Identify which cell holds the provided text, then report its [X, Y] central coordinate. 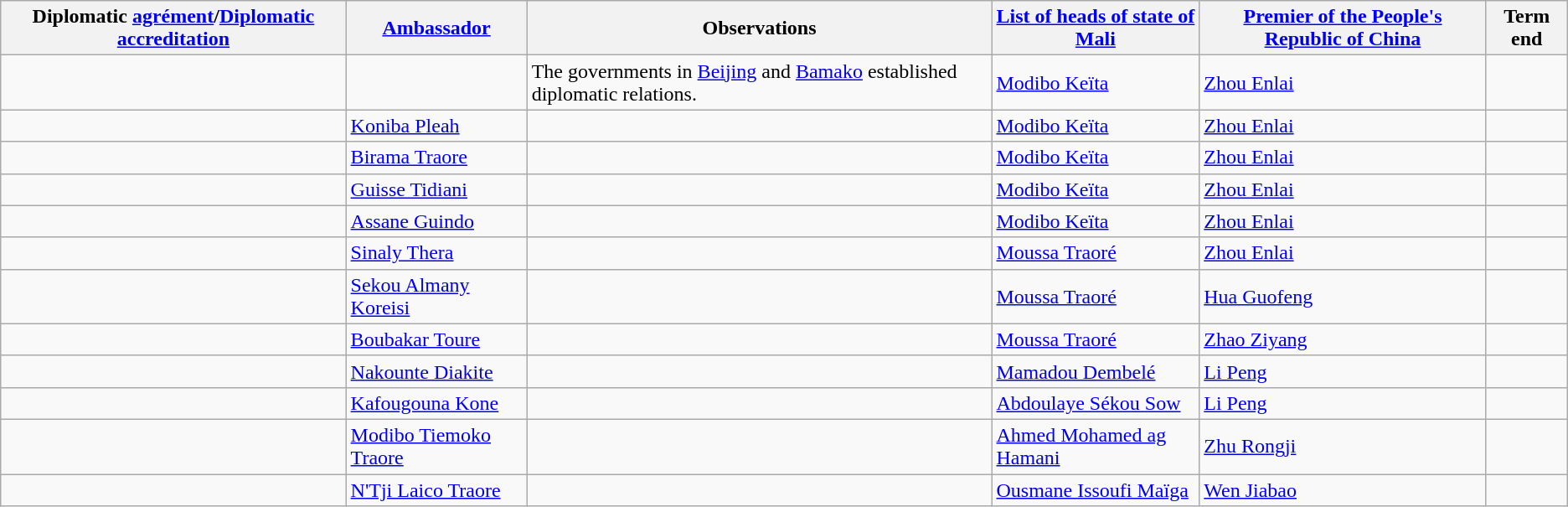
Term end [1526, 28]
Ambassador [436, 28]
List of heads of state of Mali [1096, 28]
Birama Traore [436, 158]
Koniba Pleah [436, 126]
Mamadou Dembelé [1096, 371]
Guisse Tidiani [436, 189]
Premier of the People's Republic of China [1344, 28]
Nakounte Diakite [436, 371]
Kafougouna Kone [436, 403]
Hua Guofeng [1344, 297]
Ahmed Mohamed ag Hamani [1096, 446]
Modibo Tiemoko Traore [436, 446]
The governments in Beijing and Bamako established diplomatic relations. [759, 82]
Zhao Ziyang [1344, 339]
Ousmane Issoufi Maïga [1096, 490]
Zhu Rongji [1344, 446]
N'Tji Laico Traore [436, 490]
Sekou Almany Koreisi [436, 297]
Sinaly Thera [436, 253]
Boubakar Toure [436, 339]
Diplomatic agrément/Diplomatic accreditation [173, 28]
Abdoulaye Sékou Sow [1096, 403]
Observations [759, 28]
Wen Jiabao [1344, 490]
Assane Guindo [436, 221]
